Provide the (X, Y) coordinate of the cell's center where the given text is located.  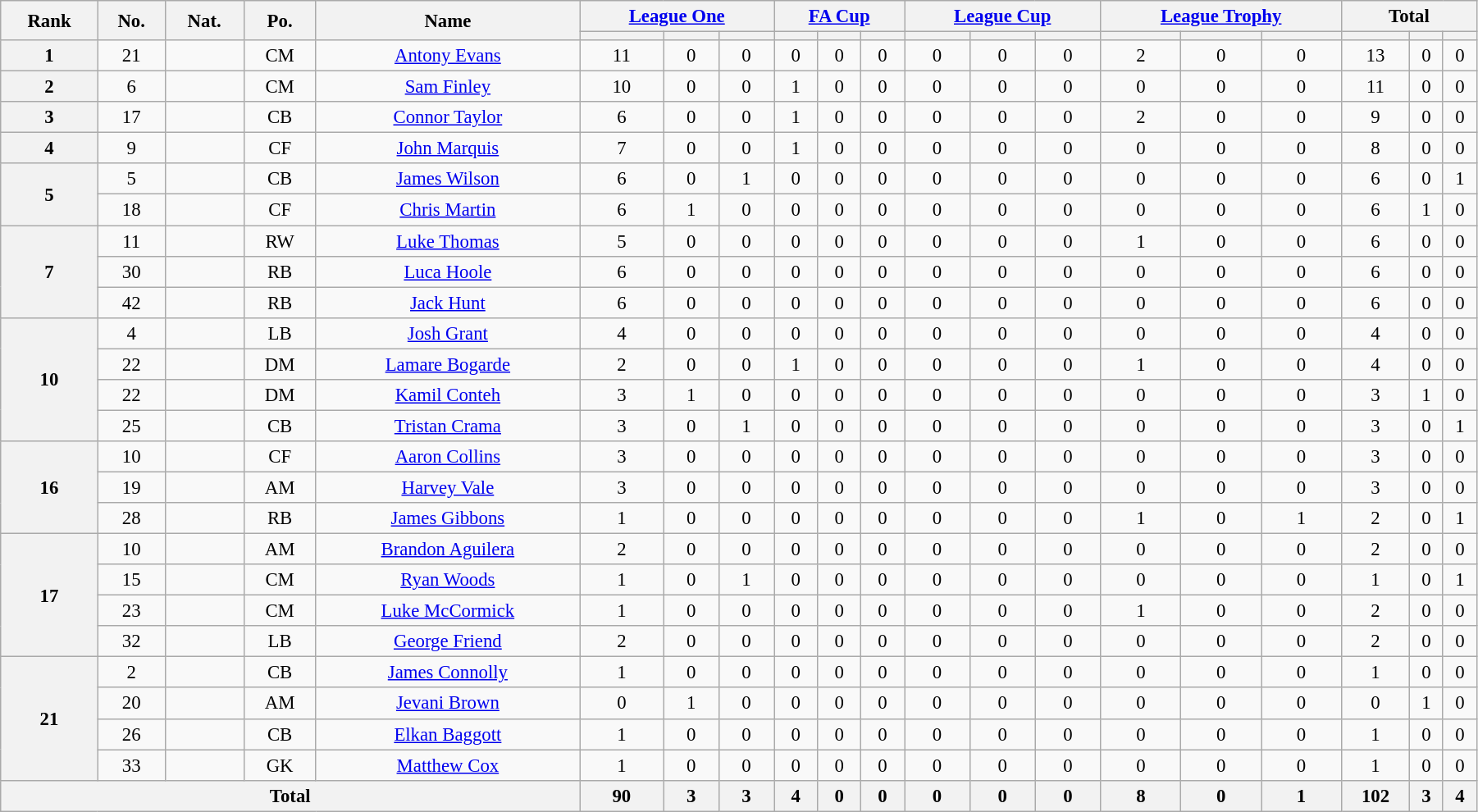
Brandon Aguilera (448, 550)
Luke Thomas (448, 241)
33 (131, 765)
Luca Hoole (448, 271)
Name (448, 21)
Aaron Collins (448, 457)
GK (280, 765)
28 (131, 518)
19 (131, 487)
No. (131, 21)
Kamil Conteh (448, 395)
John Marquis (448, 148)
Luke McCormick (448, 611)
Rank (49, 21)
League Cup (1002, 16)
Jack Hunt (448, 303)
Sam Finley (448, 87)
George Friend (448, 641)
Lamare Bogarde (448, 364)
42 (131, 303)
League Trophy (1221, 16)
Connor Taylor (448, 117)
Po. (280, 21)
Ryan Woods (448, 580)
Harvey Vale (448, 487)
18 (131, 210)
20 (131, 704)
26 (131, 734)
102 (1375, 796)
15 (131, 580)
James Gibbons (448, 518)
Antony Evans (448, 56)
FA Cup (840, 16)
James Connolly (448, 673)
RW (280, 241)
16 (49, 487)
23 (131, 611)
Matthew Cox (448, 765)
13 (1375, 56)
32 (131, 641)
Tristan Crama (448, 426)
Elkan Baggott (448, 734)
Jevani Brown (448, 704)
25 (131, 426)
90 (622, 796)
League One (677, 16)
James Wilson (448, 180)
Nat. (204, 21)
Josh Grant (448, 333)
30 (131, 271)
Chris Martin (448, 210)
